Find where the given text appears and provide that cell's center as (x, y) coordinate. 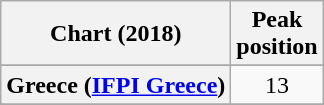
13 (277, 85)
Peakposition (277, 34)
Greece (IFPI Greece) (116, 85)
Chart (2018) (116, 34)
